Search for the cell housing the specified text and yield its [X, Y] center coordinate. 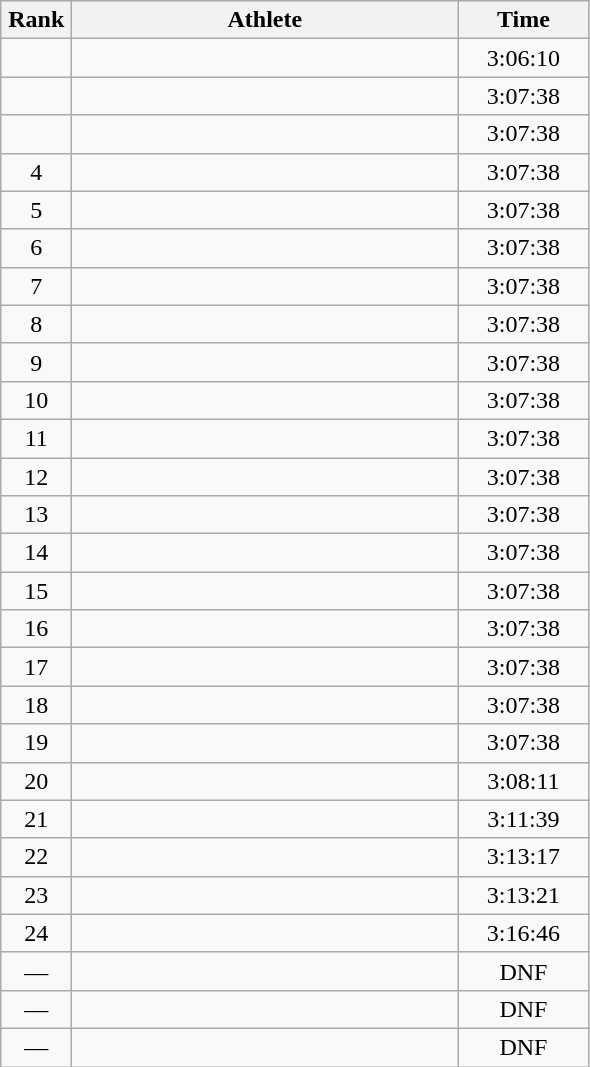
18 [36, 705]
24 [36, 933]
13 [36, 515]
22 [36, 857]
8 [36, 324]
5 [36, 210]
16 [36, 629]
14 [36, 553]
21 [36, 819]
19 [36, 743]
3:16:46 [524, 933]
23 [36, 895]
12 [36, 477]
Athlete [265, 20]
9 [36, 362]
20 [36, 781]
3:06:10 [524, 58]
3:08:11 [524, 781]
7 [36, 286]
4 [36, 172]
17 [36, 667]
10 [36, 400]
15 [36, 591]
Rank [36, 20]
3:13:21 [524, 895]
6 [36, 248]
3:11:39 [524, 819]
11 [36, 438]
Time [524, 20]
3:13:17 [524, 857]
